Return the (x, y) coordinate for the center point of the cell that contains the specified text.  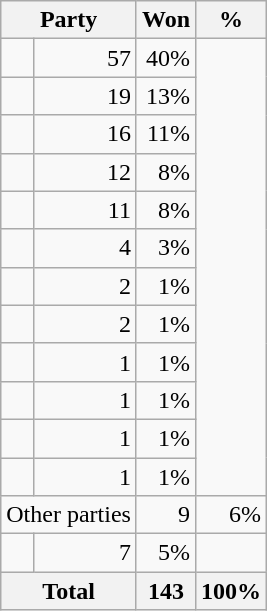
3% (166, 248)
% (232, 20)
Other parties (69, 515)
Party (69, 20)
19 (84, 96)
7 (84, 553)
11% (166, 134)
11 (84, 210)
57 (84, 58)
40% (166, 58)
Total (69, 591)
13% (166, 96)
6% (232, 515)
4 (84, 248)
5% (166, 553)
9 (166, 515)
12 (84, 172)
100% (232, 591)
16 (84, 134)
143 (166, 591)
Won (166, 20)
